Identify which cell holds the provided text, then report its (X, Y) central coordinate. 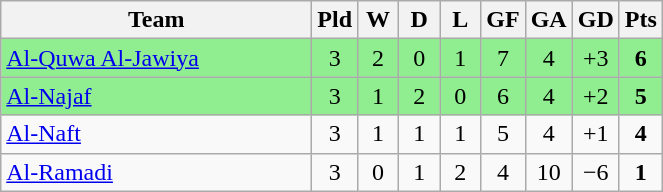
+1 (596, 134)
D (420, 20)
W (378, 20)
L (460, 20)
10 (548, 172)
Al-Najaf (156, 96)
Al-Naft (156, 134)
+2 (596, 96)
7 (503, 58)
GF (503, 20)
Pts (640, 20)
Al-Ramadi (156, 172)
GA (548, 20)
Team (156, 20)
+3 (596, 58)
Al-Quwa Al-Jawiya (156, 58)
Pld (335, 20)
GD (596, 20)
−6 (596, 172)
